Determine the [x, y] coordinate at the center of the cell enclosing the given text.  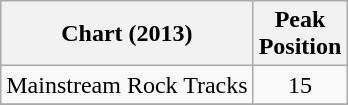
Mainstream Rock Tracks [127, 85]
PeakPosition [300, 34]
15 [300, 85]
Chart (2013) [127, 34]
